Provide the [X, Y] coordinate of the cell's center where the given text is located.  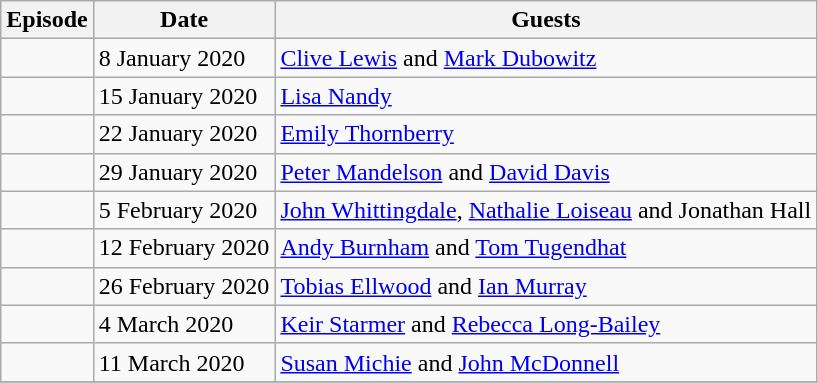
Episode [47, 20]
Tobias Ellwood and Ian Murray [546, 286]
11 March 2020 [184, 362]
John Whittingdale, Nathalie Loiseau and Jonathan Hall [546, 210]
Peter Mandelson and David Davis [546, 172]
26 February 2020 [184, 286]
Date [184, 20]
Clive Lewis and Mark Dubowitz [546, 58]
4 March 2020 [184, 324]
22 January 2020 [184, 134]
8 January 2020 [184, 58]
12 February 2020 [184, 248]
Lisa Nandy [546, 96]
Guests [546, 20]
5 February 2020 [184, 210]
Emily Thornberry [546, 134]
29 January 2020 [184, 172]
15 January 2020 [184, 96]
Andy Burnham and Tom Tugendhat [546, 248]
Susan Michie and John McDonnell [546, 362]
Keir Starmer and Rebecca Long-Bailey [546, 324]
